From the cell containing the given text, extract its center point as [X, Y] coordinate. 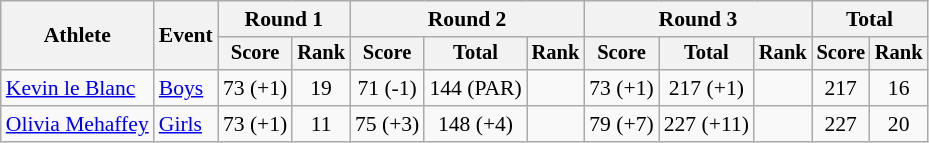
19 [321, 88]
Girls [186, 124]
Olivia Mehaffey [78, 124]
79 (+7) [621, 124]
Athlete [78, 36]
217 [841, 88]
Kevin le Blanc [78, 88]
144 (PAR) [475, 88]
Boys [186, 88]
148 (+4) [475, 124]
71 (-1) [387, 88]
Event [186, 36]
Round 2 [467, 19]
227 (+11) [706, 124]
217 (+1) [706, 88]
75 (+3) [387, 124]
Round 1 [284, 19]
20 [899, 124]
Round 3 [698, 19]
16 [899, 88]
11 [321, 124]
227 [841, 124]
